Return the [x, y] coordinate for the center point of the cell that contains the specified text.  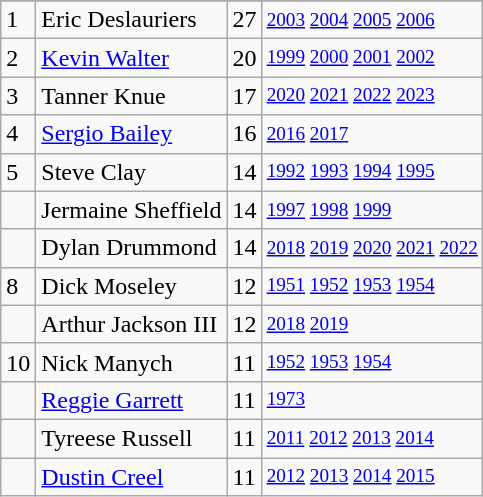
Dick Moseley [132, 286]
10 [18, 362]
Steve Clay [132, 172]
Arthur Jackson III [132, 324]
2018 2019 [372, 324]
1992 1993 1994 1995 [372, 172]
2 [18, 58]
Dustin Creel [132, 477]
1951 1952 1953 1954 [372, 286]
2016 2017 [372, 134]
1997 1998 1999 [372, 210]
1973 [372, 400]
3 [18, 96]
2018 2019 2020 2021 2022 [372, 248]
1952 1953 1954 [372, 362]
Nick Manych [132, 362]
Reggie Garrett [132, 400]
Tanner Knue [132, 96]
Kevin Walter [132, 58]
27 [244, 20]
2003 2004 2005 2006 [372, 20]
5 [18, 172]
Dylan Drummond [132, 248]
Sergio Bailey [132, 134]
2012 2013 2014 2015 [372, 477]
Tyreese Russell [132, 438]
8 [18, 286]
1999 2000 2001 2002 [372, 58]
2020 2021 2022 2023 [372, 96]
2011 2012 2013 2014 [372, 438]
20 [244, 58]
17 [244, 96]
4 [18, 134]
1 [18, 20]
16 [244, 134]
Jermaine Sheffield [132, 210]
Eric Deslauriers [132, 20]
